Capture the cell that displays the provided text and extract its [X, Y] central coordinate. 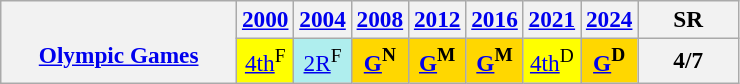
Olympic Games [119, 41]
2008 [380, 19]
2000 [266, 19]
4thF [266, 60]
2RF [322, 60]
SR [688, 19]
2024 [608, 19]
2012 [438, 19]
2004 [322, 19]
2021 [552, 19]
4/7 [688, 60]
GN [380, 60]
4thD [552, 60]
2016 [494, 19]
GD [608, 60]
